From the cell containing the given text, extract its center point as (X, Y) coordinate. 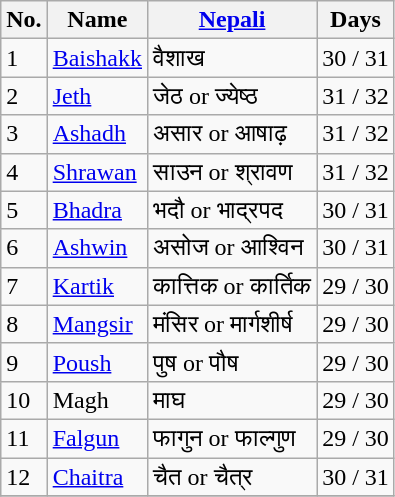
वैशाख (232, 58)
माघ (232, 400)
असोज or आश्विन (232, 248)
Mangsir (97, 324)
7 (24, 286)
Ashwin (97, 248)
Nepali (232, 20)
12 (24, 477)
चैत or चैत्र (232, 477)
Days (356, 20)
11 (24, 438)
6 (24, 248)
जेठ or ज्येष्ठ (232, 96)
Jeth (97, 96)
Poush (97, 362)
3 (24, 134)
फागुन or फाल्गुण (232, 438)
9 (24, 362)
10 (24, 400)
4 (24, 172)
Kartik (97, 286)
2 (24, 96)
1 (24, 58)
Ashadh (97, 134)
8 (24, 324)
मंसिर or मार्गशीर्ष (232, 324)
Name (97, 20)
Shrawan (97, 172)
No. (24, 20)
भदौ or भाद्रपद (232, 210)
Baishakk (97, 58)
असार or आषाढ़ (232, 134)
पुष or पौष (232, 362)
5 (24, 210)
Chaitra (97, 477)
Falgun (97, 438)
कात्तिक or कार्तिक (232, 286)
साउन or श्रावण (232, 172)
Magh (97, 400)
Bhadra (97, 210)
